From the cell containing the given text, extract its center point as (X, Y) coordinate. 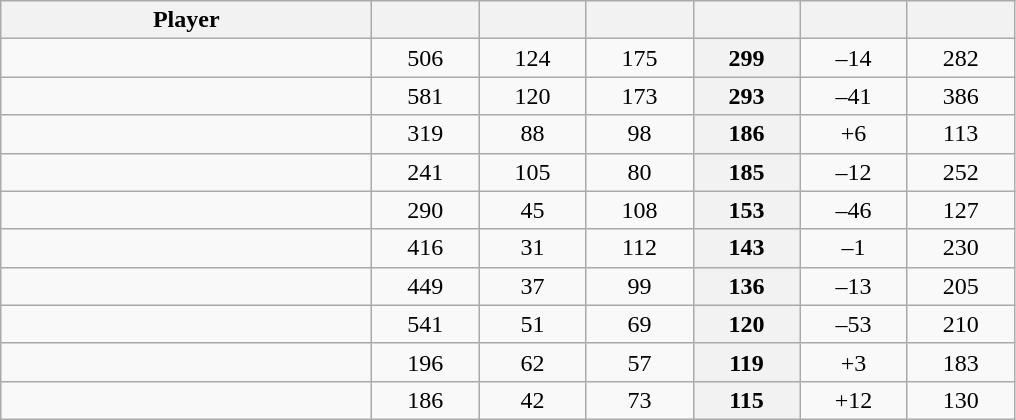
–12 (854, 172)
–53 (854, 324)
196 (426, 362)
115 (746, 400)
130 (960, 400)
136 (746, 286)
88 (532, 134)
37 (532, 286)
153 (746, 210)
105 (532, 172)
119 (746, 362)
99 (640, 286)
57 (640, 362)
290 (426, 210)
124 (532, 58)
541 (426, 324)
282 (960, 58)
112 (640, 248)
319 (426, 134)
449 (426, 286)
–1 (854, 248)
+6 (854, 134)
113 (960, 134)
31 (532, 248)
230 (960, 248)
–13 (854, 286)
42 (532, 400)
185 (746, 172)
Player (186, 20)
416 (426, 248)
293 (746, 96)
175 (640, 58)
581 (426, 96)
299 (746, 58)
–41 (854, 96)
127 (960, 210)
252 (960, 172)
108 (640, 210)
73 (640, 400)
506 (426, 58)
62 (532, 362)
386 (960, 96)
51 (532, 324)
69 (640, 324)
–46 (854, 210)
80 (640, 172)
205 (960, 286)
45 (532, 210)
98 (640, 134)
210 (960, 324)
183 (960, 362)
143 (746, 248)
–14 (854, 58)
+3 (854, 362)
173 (640, 96)
+12 (854, 400)
241 (426, 172)
